Find where the given text appears and provide that cell's center as [x, y] coordinate. 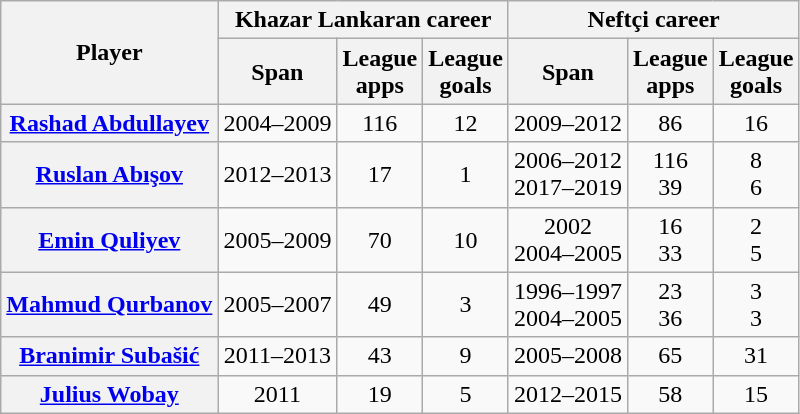
2011–2013 [278, 356]
Neftçi career [654, 20]
2012–2015 [568, 394]
1633 [670, 240]
70 [380, 240]
15 [756, 394]
2004–2009 [278, 123]
2012–2013 [278, 174]
2005–2009 [278, 240]
43 [380, 356]
2005–2007 [278, 304]
116 [380, 123]
31 [756, 356]
20022004–2005 [568, 240]
17 [380, 174]
12 [466, 123]
49 [380, 304]
10 [466, 240]
2005–2008 [568, 356]
Emin Quliyev [110, 240]
65 [670, 356]
3 [466, 304]
Rashad Abdullayev [110, 123]
2336 [670, 304]
Ruslan Abışov [110, 174]
2011 [278, 394]
5 [466, 394]
Julius Wobay [110, 394]
11639 [670, 174]
9 [466, 356]
Branimir Subašić [110, 356]
58 [670, 394]
25 [756, 240]
33 [756, 304]
19 [380, 394]
Player [110, 52]
2006–20122017–2019 [568, 174]
1996–19972004–2005 [568, 304]
Khazar Lankaran career [364, 20]
1 [466, 174]
16 [756, 123]
Mahmud Qurbanov [110, 304]
2009–2012 [568, 123]
